Scan for the cell matching the given text and deliver its [x, y] coordinate at center. 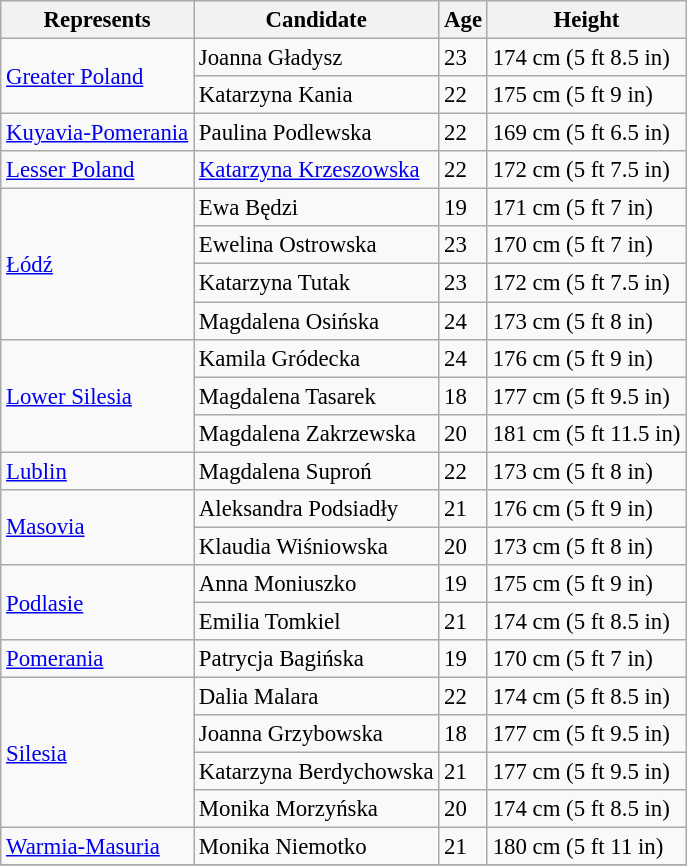
Klaudia Wiśniowska [316, 546]
Age [464, 20]
171 cm (5 ft 7 in) [586, 208]
Candidate [316, 20]
Lesser Poland [98, 170]
Podlasie [98, 602]
Kuyavia-Pomerania [98, 133]
Magdalena Tasarek [316, 396]
Height [586, 20]
Paulina Podlewska [316, 133]
Katarzyna Berdychowska [316, 772]
Masovia [98, 528]
Magdalena Osińska [316, 321]
Monika Niemotko [316, 847]
Magdalena Suproń [316, 471]
Aleksandra Podsiadły [316, 509]
Magdalena Zakrzewska [316, 433]
Warmia-Masuria [98, 847]
Kamila Gródecka [316, 358]
Joanna Gładysz [316, 58]
Represents [98, 20]
Katarzyna Krzeszowska [316, 170]
169 cm (5 ft 6.5 in) [586, 133]
Patrycja Bagińska [316, 659]
Lublin [98, 471]
Katarzyna Tutak [316, 283]
Joanna Grzybowska [316, 734]
Łódź [98, 264]
Anna Moniuszko [316, 584]
Ewelina Ostrowska [316, 245]
Emilia Tomkiel [316, 621]
Monika Morzyńska [316, 809]
Katarzyna Kania [316, 95]
Pomerania [98, 659]
Dalia Malara [316, 697]
Ewa Będzi [316, 208]
Silesia [98, 753]
Lower Silesia [98, 396]
Greater Poland [98, 76]
181 cm (5 ft 11.5 in) [586, 433]
180 cm (5 ft 11 in) [586, 847]
